Scan for the cell matching the given text and deliver its [X, Y] coordinate at center. 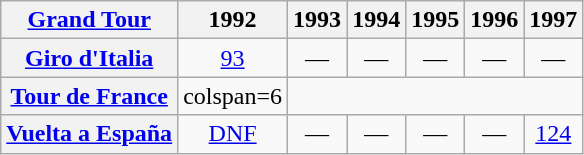
Tour de France [90, 96]
1994 [376, 20]
DNF [233, 134]
124 [554, 134]
Vuelta a España [90, 134]
1993 [318, 20]
1992 [233, 20]
Grand Tour [90, 20]
1996 [494, 20]
Giro d'Italia [90, 58]
93 [233, 58]
1997 [554, 20]
1995 [436, 20]
colspan=6 [233, 96]
